For the text-containing cell, return its midpoint in [X, Y] coordinate format. 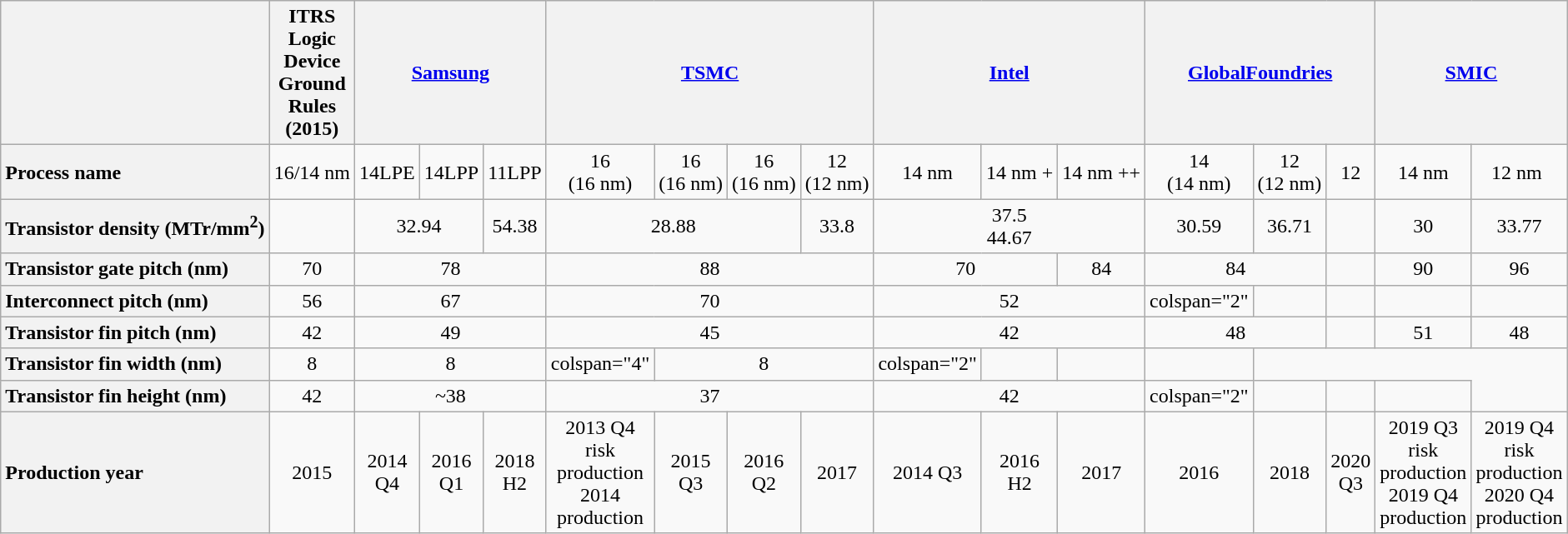
SMIC [1471, 73]
11LPP [515, 172]
Samsung [451, 73]
14(14 nm) [1200, 172]
37.544.67 [1009, 227]
52 [1009, 301]
Transistor fin pitch (nm) [135, 332]
14 nm + [1019, 172]
2016 [1200, 472]
37 [710, 396]
12 nm [1519, 172]
28.88 [674, 227]
Transistor fin height (nm) [135, 396]
~38 [451, 396]
30.59 [1200, 227]
78 [451, 269]
88 [710, 269]
Transistor fin width (nm) [135, 364]
2016 Q1 [451, 472]
56 [312, 301]
2016 H2 [1019, 472]
Production year [135, 472]
2018 H2 [515, 472]
2016 Q2 [764, 472]
12 [1350, 172]
Intel [1009, 73]
2014 Q4 [388, 472]
2013 Q4 risk production2014 production [600, 472]
2014 Q3 [928, 472]
2019 Q3 risk production2019 Q4 production [1424, 472]
36.71 [1290, 227]
14LPP [451, 172]
32.94 [419, 227]
54.38 [515, 227]
Transistor density (MTr/mm2) [135, 227]
51 [1424, 332]
Process name [135, 172]
2018 [1290, 472]
TSMC [710, 73]
2015 [312, 472]
GlobalFoundries [1260, 73]
67 [451, 301]
96 [1519, 269]
33.77 [1519, 227]
2020 Q3 [1350, 472]
Interconnect pitch (nm) [135, 301]
ITRS Logic DeviceGround Rules (2015) [312, 73]
2015 Q3 [691, 472]
Transistor gate pitch (nm) [135, 269]
30 [1424, 227]
14LPE [388, 172]
colspan="4" [600, 364]
45 [710, 332]
16/14 nm [312, 172]
33.8 [837, 227]
90 [1424, 269]
14 nm ++ [1102, 172]
49 [451, 332]
2019 Q4 risk production2020 Q4 production [1519, 472]
